Return the [X, Y] coordinate for the center point of the cell that contains the specified text.  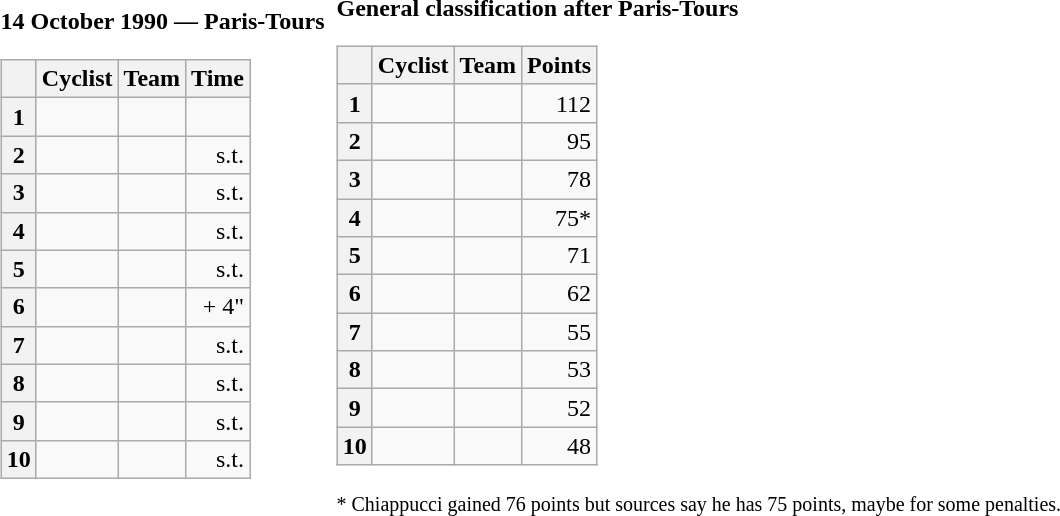
75* [560, 217]
53 [560, 370]
48 [560, 446]
78 [560, 179]
Time [218, 79]
112 [560, 103]
55 [560, 332]
62 [560, 294]
Points [560, 65]
71 [560, 256]
52 [560, 408]
+ 4" [218, 307]
95 [560, 141]
